Scan for the cell matching the given text and deliver its (X, Y) coordinate at center. 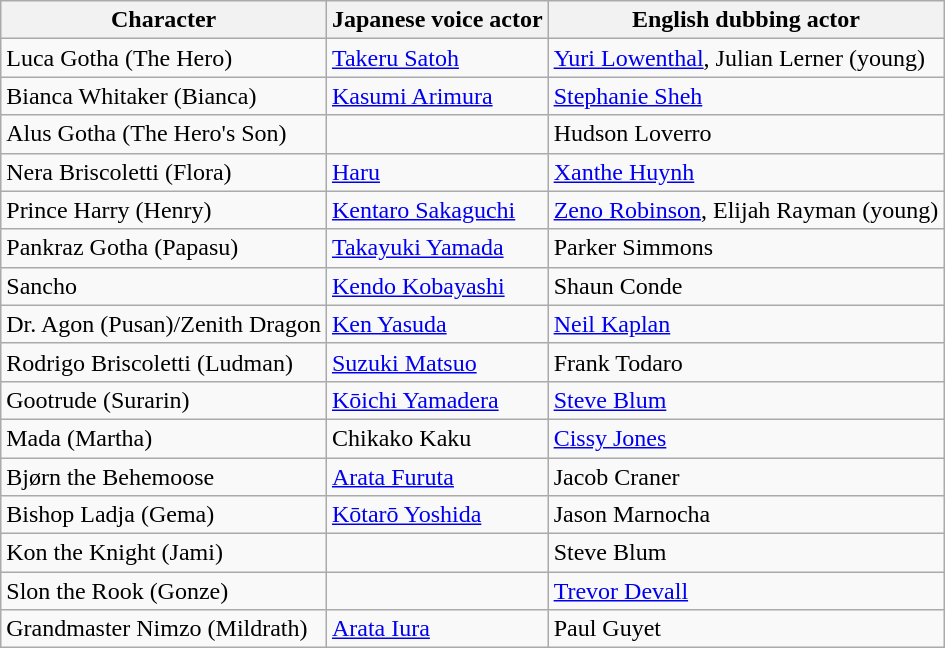
Rodrigo Briscoletti (Ludman) (164, 362)
Prince Harry (Henry) (164, 210)
Hudson Loverro (746, 134)
Frank Todaro (746, 362)
Mada (Martha) (164, 438)
Arata Iura (437, 629)
Alus Gotha (The Hero's Son) (164, 134)
Ken Yasuda (437, 324)
Yuri Lowenthal, Julian Lerner (young) (746, 58)
Suzuki Matsuo (437, 362)
Cissy Jones (746, 438)
Slon the Rook (Gonze) (164, 591)
Kon the Knight (Jami) (164, 553)
Neil Kaplan (746, 324)
Gootrude (Surarin) (164, 400)
English dubbing actor (746, 20)
Dr. Agon (Pusan)/Zenith Dragon (164, 324)
Parker Simmons (746, 248)
Bishop Ladja (Gema) (164, 515)
Nera Briscoletti (Flora) (164, 172)
Kendo Kobayashi (437, 286)
Kōichi Yamadera (437, 400)
Bjørn the Behemoose (164, 477)
Jacob Craner (746, 477)
Haru (437, 172)
Stephanie Sheh (746, 96)
Kentaro Sakaguchi (437, 210)
Trevor Devall (746, 591)
Kasumi Arimura (437, 96)
Pankraz Gotha (Papasu) (164, 248)
Arata Furuta (437, 477)
Zeno Robinson, Elijah Rayman (young) (746, 210)
Luca Gotha (The Hero) (164, 58)
Japanese voice actor (437, 20)
Xanthe Huynh (746, 172)
Chikako Kaku (437, 438)
Takeru Satoh (437, 58)
Jason Marnocha (746, 515)
Kōtarō Yoshida (437, 515)
Sancho (164, 286)
Character (164, 20)
Takayuki Yamada (437, 248)
Bianca Whitaker (Bianca) (164, 96)
Paul Guyet (746, 629)
Shaun Conde (746, 286)
Grandmaster Nimzo (Mildrath) (164, 629)
